Extract the [X, Y] coordinate from the center of the cell holding the provided text.  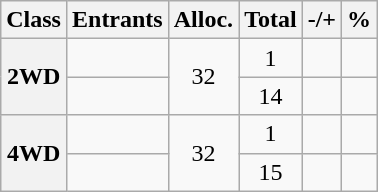
4WD [34, 153]
Class [34, 20]
2WD [34, 77]
14 [271, 96]
15 [271, 172]
% [360, 20]
-/+ [322, 20]
Total [271, 20]
Alloc. [203, 20]
Entrants [117, 20]
